Locate the cell with the specified text and output its (X, Y) center coordinate. 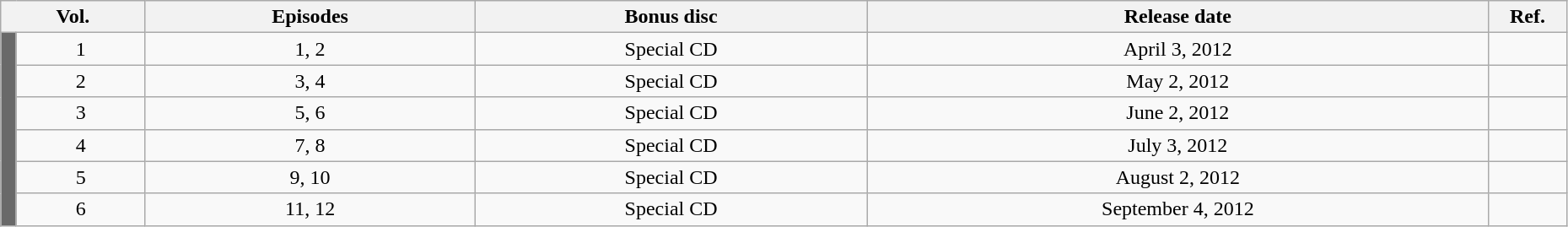
2 (81, 81)
Bonus disc (671, 17)
3, 4 (310, 81)
Episodes (310, 17)
5 (81, 177)
5, 6 (310, 113)
6 (81, 209)
3 (81, 113)
Release date (1177, 17)
11, 12 (310, 209)
August 2, 2012 (1177, 177)
Ref. (1528, 17)
September 4, 2012 (1177, 209)
9, 10 (310, 177)
4 (81, 145)
April 3, 2012 (1177, 49)
1 (81, 49)
1, 2 (310, 49)
June 2, 2012 (1177, 113)
July 3, 2012 (1177, 145)
7, 8 (310, 145)
May 2, 2012 (1177, 81)
Vol. (73, 17)
